Output the (X, Y) coordinate of the center of the cell containing the given text.  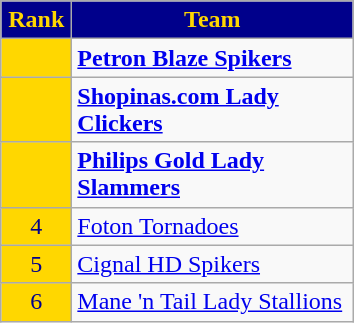
Cignal HD Spikers (212, 264)
Mane 'n Tail Lady Stallions (212, 302)
Foton Tornadoes (212, 226)
4 (36, 226)
Team (212, 20)
Shopinas.com Lady Clickers (212, 110)
Rank (36, 20)
5 (36, 264)
6 (36, 302)
Philips Gold Lady Slammers (212, 174)
Petron Blaze Spikers (212, 58)
